Locate the cell with the specified text and output its (x, y) center coordinate. 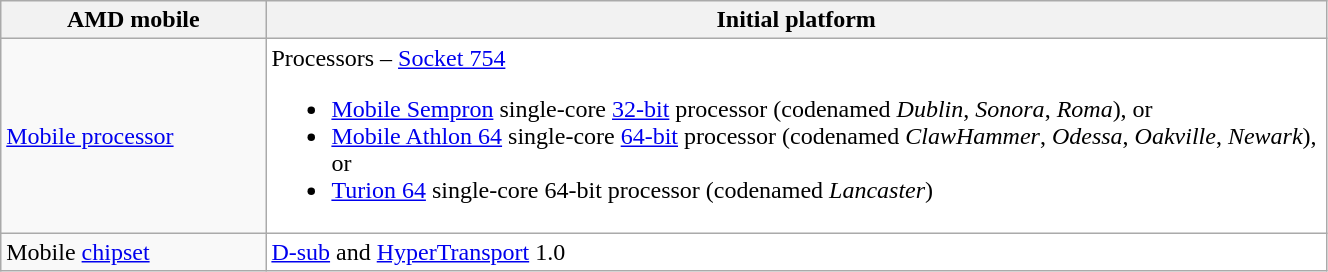
Initial platform (796, 20)
AMD mobile (134, 20)
Mobile processor (134, 136)
D-sub and HyperTransport 1.0 (796, 252)
Mobile chipset (134, 252)
